Capture the cell that displays the provided text and extract its [X, Y] central coordinate. 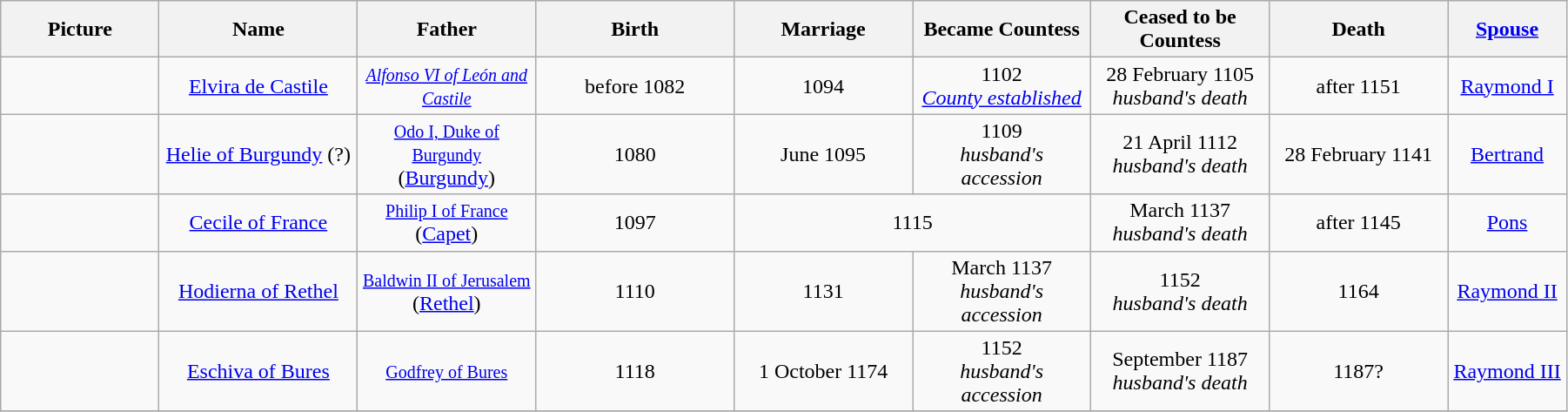
1152husband's accession [1002, 371]
Ceased to be Countess [1180, 30]
Raymond I [1507, 85]
Cecile of France [258, 223]
Death [1359, 30]
Philip I of France(Capet) [447, 223]
March 1137husband's death [1180, 223]
1118 [635, 371]
21 April 1112husband's death [1180, 154]
1115 [913, 223]
after 1151 [1359, 85]
Helie of Burgundy (?) [258, 154]
after 1145 [1359, 223]
Godfrey of Bures [447, 371]
1 October 1174 [823, 371]
1110 [635, 291]
Bertrand [1507, 154]
1131 [823, 291]
Father [447, 30]
1097 [635, 223]
Marriage [823, 30]
1187? [1359, 371]
Became Countess [1002, 30]
Baldwin II of Jerusalem(Rethel) [447, 291]
Raymond III [1507, 371]
Picture [80, 30]
1102County established [1002, 85]
28 February 1141 [1359, 154]
Pons [1507, 223]
Eschiva of Bures [258, 371]
1152husband's death [1180, 291]
Spouse [1507, 30]
Name [258, 30]
1094 [823, 85]
1109husband's accession [1002, 154]
1080 [635, 154]
Alfonso VI of León and Castile [447, 85]
Elvira de Castile [258, 85]
Raymond II [1507, 291]
March 1137husband's accession [1002, 291]
1164 [1359, 291]
28 February 1105husband's death [1180, 85]
June 1095 [823, 154]
before 1082 [635, 85]
September 1187husband's death [1180, 371]
Hodierna of Rethel [258, 291]
Birth [635, 30]
Odo I, Duke of Burgundy (Burgundy) [447, 154]
